Capture the cell that displays the provided text and extract its (X, Y) central coordinate. 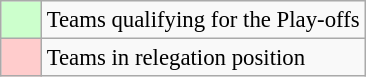
Teams in relegation position (203, 58)
Teams qualifying for the Play-offs (203, 20)
